Pinpoint the cell where the given text exists, returning its (X, Y) midpoint coordinate. 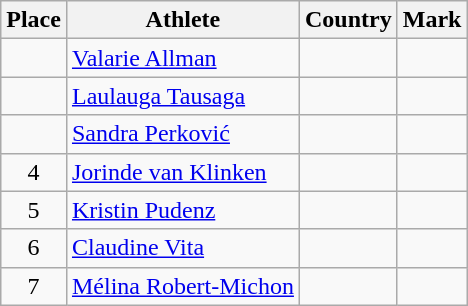
7 (34, 286)
Athlete (182, 20)
4 (34, 172)
Country (348, 20)
Place (34, 20)
Jorinde van Klinken (182, 172)
Claudine Vita (182, 248)
Mark (432, 20)
5 (34, 210)
Sandra Perković (182, 134)
Kristin Pudenz (182, 210)
Laulauga Tausaga (182, 96)
Valarie Allman (182, 58)
6 (34, 248)
Mélina Robert-Michon (182, 286)
